Extract the [X, Y] coordinate from the center of the cell holding the provided text.  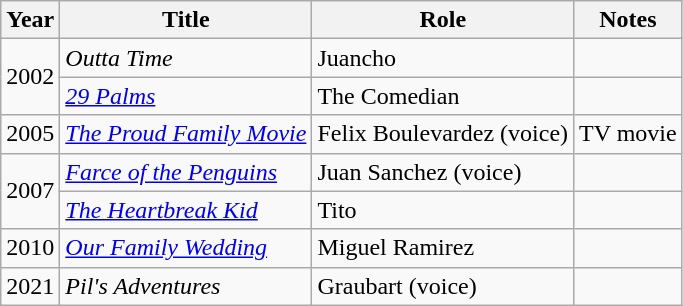
The Heartbreak Kid [186, 210]
Role [443, 20]
Title [186, 20]
2007 [30, 191]
Pil's Adventures [186, 286]
TV movie [628, 134]
The Comedian [443, 96]
Outta Time [186, 58]
The Proud Family Movie [186, 134]
Farce of the Penguins [186, 172]
Felix Boulevardez (voice) [443, 134]
Year [30, 20]
29 Palms [186, 96]
Tito [443, 210]
Our Family Wedding [186, 248]
2021 [30, 286]
Notes [628, 20]
2005 [30, 134]
2002 [30, 77]
Graubart (voice) [443, 286]
Juancho [443, 58]
Juan Sanchez (voice) [443, 172]
Miguel Ramirez [443, 248]
2010 [30, 248]
